From the cell containing the given text, extract its center point as (X, Y) coordinate. 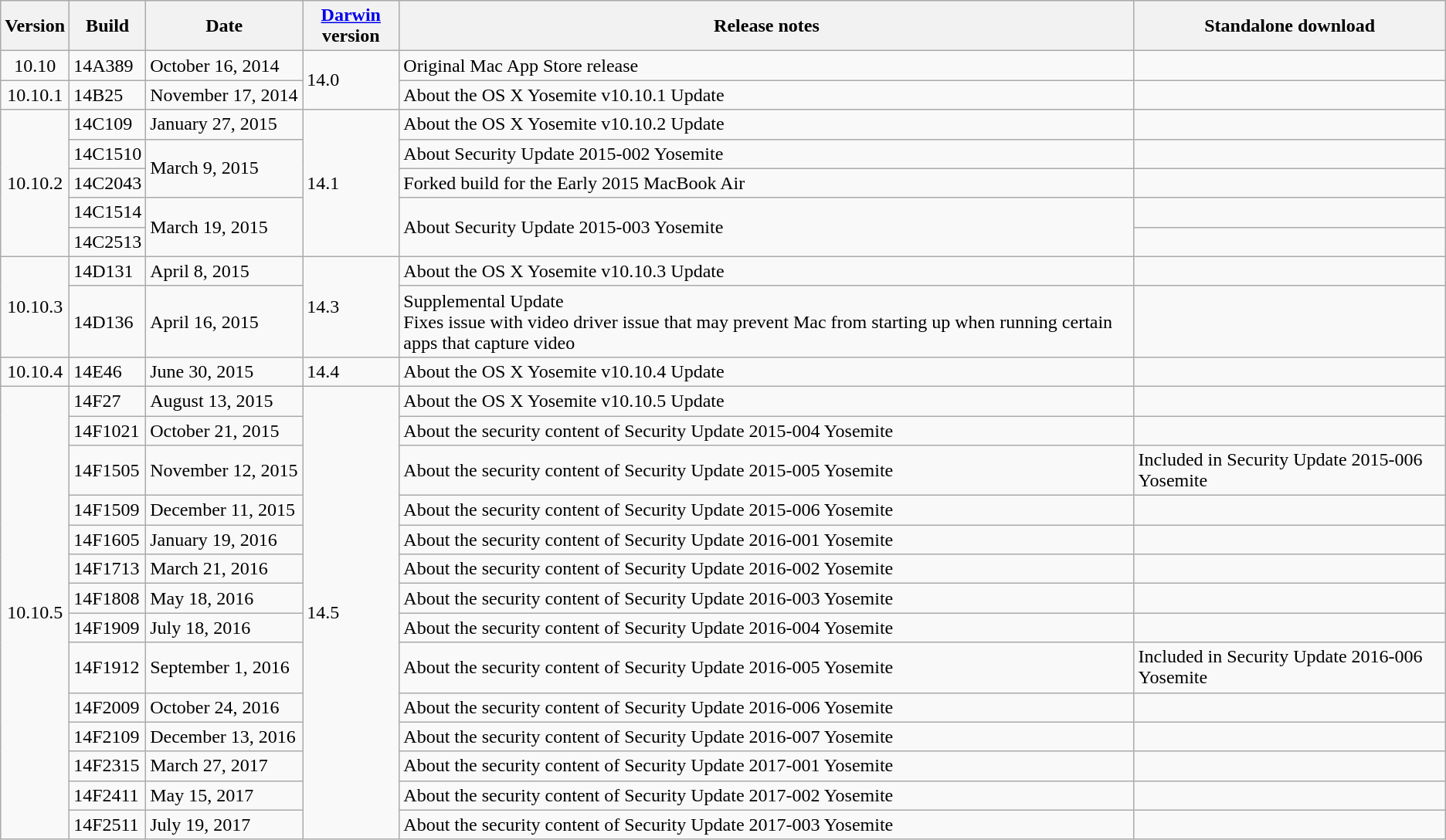
14C109 (108, 124)
10.10.4 (36, 371)
10.10.5 (36, 613)
14D131 (108, 271)
Standalone download (1290, 26)
About the security content of Security Update 2015-006 Yosemite (766, 510)
July 18, 2016 (224, 628)
14C2043 (108, 183)
About the OS X Yosemite v10.10.3 Update (766, 271)
About the security content of Security Update 2016-006 Yosemite (766, 707)
About the OS X Yosemite v10.10.4 Update (766, 371)
January 19, 2016 (224, 540)
January 27, 2015 (224, 124)
14F2315 (108, 766)
Build (108, 26)
Release notes (766, 26)
About the security content of Security Update 2017-001 Yosemite (766, 766)
May 15, 2017 (224, 795)
Forked build for the Early 2015 MacBook Air (766, 183)
December 11, 2015 (224, 510)
Included in Security Update 2015-006 Yosemite (1290, 471)
May 18, 2016 (224, 598)
March 19, 2015 (224, 227)
April 8, 2015 (224, 271)
14F1912 (108, 667)
About the security content of Security Update 2017-002 Yosemite (766, 795)
14.5 (351, 613)
November 12, 2015 (224, 471)
About the security content of Security Update 2016-003 Yosemite (766, 598)
14.1 (351, 183)
14F2411 (108, 795)
14F27 (108, 401)
About the security content of Security Update 2016-001 Yosemite (766, 540)
14F1713 (108, 569)
Version (36, 26)
10.10 (36, 66)
14F1808 (108, 598)
14F2009 (108, 707)
14C1514 (108, 212)
December 13, 2016 (224, 737)
October 16, 2014 (224, 66)
About the security content of Security Update 2015-005 Yosemite (766, 471)
August 13, 2015 (224, 401)
14F1509 (108, 510)
14.0 (351, 80)
14E46 (108, 371)
14F1021 (108, 430)
14F2511 (108, 825)
October 21, 2015 (224, 430)
About the OS X Yosemite v10.10.5 Update (766, 401)
About the security content of Security Update 2016-004 Yosemite (766, 628)
10.10.3 (36, 307)
Date (224, 26)
About the security content of Security Update 2017-003 Yosemite (766, 825)
Included in Security Update 2016-006 Yosemite (1290, 667)
14B25 (108, 95)
Supplemental UpdateFixes issue with video driver issue that may prevent Mac from starting up when running certain apps that capture video (766, 321)
14.3 (351, 307)
14C2513 (108, 242)
About the security content of Security Update 2016-007 Yosemite (766, 737)
About the security content of Security Update 2016-005 Yosemite (766, 667)
July 19, 2017 (224, 825)
10.10.2 (36, 183)
March 27, 2017 (224, 766)
14F1909 (108, 628)
14F1605 (108, 540)
14A389 (108, 66)
March 9, 2015 (224, 168)
October 24, 2016 (224, 707)
14F2109 (108, 737)
About the OS X Yosemite v10.10.1 Update (766, 95)
About the OS X Yosemite v10.10.2 Update (766, 124)
About Security Update 2015-002 Yosemite (766, 154)
14.4 (351, 371)
April 16, 2015 (224, 321)
14C1510 (108, 154)
Darwin version (351, 26)
June 30, 2015 (224, 371)
14D136 (108, 321)
About Security Update 2015-003 Yosemite (766, 227)
About the security content of Security Update 2015-004 Yosemite (766, 430)
March 21, 2016 (224, 569)
14F1505 (108, 471)
Original Mac App Store release (766, 66)
November 17, 2014 (224, 95)
September 1, 2016 (224, 667)
10.10.1 (36, 95)
About the security content of Security Update 2016-002 Yosemite (766, 569)
